Pinpoint the cell where the given text exists, returning its (X, Y) midpoint coordinate. 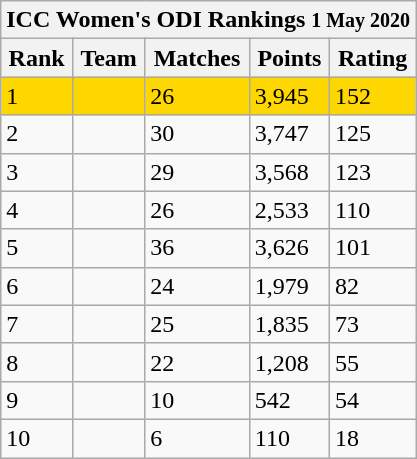
5 (37, 248)
ICC Women's ODI Rankings 1 May 2020 (208, 20)
Rank (37, 58)
152 (373, 96)
22 (198, 362)
Points (289, 58)
36 (198, 248)
3,626 (289, 248)
Team (109, 58)
4 (37, 210)
25 (198, 324)
18 (373, 438)
3 (37, 172)
542 (289, 400)
1,208 (289, 362)
7 (37, 324)
Matches (198, 58)
24 (198, 286)
1 (37, 96)
8 (37, 362)
125 (373, 134)
1,835 (289, 324)
9 (37, 400)
30 (198, 134)
2 (37, 134)
73 (373, 324)
1,979 (289, 286)
2,533 (289, 210)
101 (373, 248)
3,568 (289, 172)
3,945 (289, 96)
123 (373, 172)
29 (198, 172)
3,747 (289, 134)
55 (373, 362)
82 (373, 286)
Rating (373, 58)
54 (373, 400)
